Locate the cell with the specified text and output its [X, Y] center coordinate. 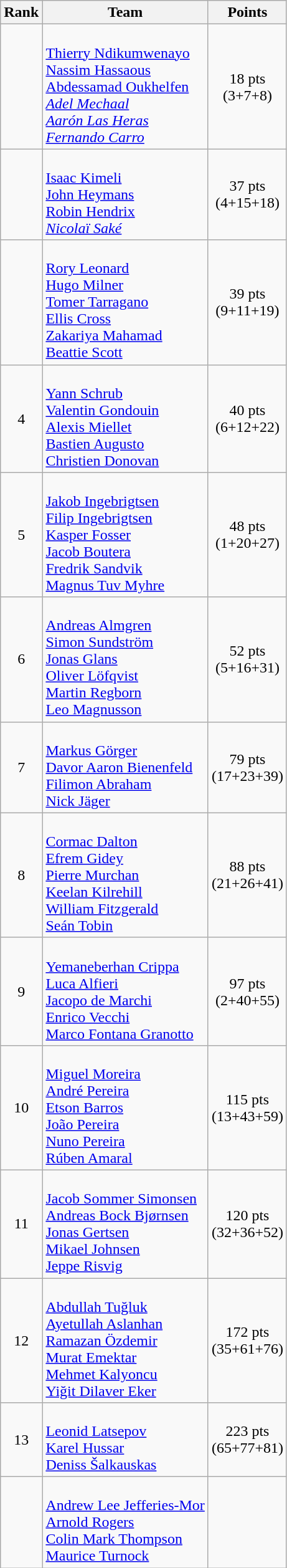
Points [247, 12]
40 pts(6+12+22) [247, 419]
Rory LeonardHugo MilnerTomer TarraganoEllis CrossZakariya MahamadBeattie Scott [126, 302]
Cormac DaltonEfrem GideyPierre MurchanKeelan KilrehillWilliam FitzgeraldSeán Tobin [126, 875]
Leonid LatsepovKarel HussarDeniss Šalkauskas [126, 1440]
Markus GörgerDavor Aaron BienenfeldFilimon AbrahamNick Jäger [126, 767]
12 [21, 1340]
5 [21, 535]
8 [21, 875]
Yann SchrubValentin GondouinAlexis MielletBastien AugustoChristien Donovan [126, 419]
11 [21, 1224]
Team [126, 12]
52 pts(5+16+31) [247, 659]
Thierry NdikumwenayoNassim HassaousAbdessamad OukhelfenAdel MechaalAarón Las HerasFernando Carro [126, 87]
37 pts(4+15+18) [247, 194]
120 pts(32+36+52) [247, 1224]
Miguel MoreiraAndré PereiraEtson BarrosJoão PereiraNuno PereiraRúben Amaral [126, 1107]
88 pts(21+26+41) [247, 875]
39 pts(9+11+19) [247, 302]
97 pts(2+40+55) [247, 991]
7 [21, 767]
Jakob IngebrigtsenFilip IngebrigtsenKasper FosserJacob BouteraFredrik SandvikMagnus Tuv Myhre [126, 535]
Abdullah TuğlukAyetullah AslanhanRamazan ÖzdemirMurat EmektarMehmet KalyoncuYiğit Dilaver Eker [126, 1340]
6 [21, 659]
Rank [21, 12]
Jacob Sommer SimonsenAndreas Bock BjørnsenJonas GertsenMikael JohnsenJeppe Risvig [126, 1224]
13 [21, 1440]
79 pts(17+23+39) [247, 767]
48 pts(1+20+27) [247, 535]
Andrew Lee Jefferies-MorArnold RogersColin Mark ThompsonMaurice Turnock [126, 1523]
Andreas AlmgrenSimon SundströmJonas GlansOliver LöfqvistMartin RegbornLeo Magnusson [126, 659]
18 pts(3+7+8) [247, 87]
9 [21, 991]
223 pts(65+77+81) [247, 1440]
Yemaneberhan CrippaLuca AlfieriJacopo de MarchiEnrico VecchiMarco Fontana Granotto [126, 991]
115 pts(13+43+59) [247, 1107]
10 [21, 1107]
Isaac KimeliJohn HeymansRobin HendrixNicolaï Saké [126, 194]
172 pts(35+61+76) [247, 1340]
4 [21, 419]
